Locate the cell with the specified text and output its [x, y] center coordinate. 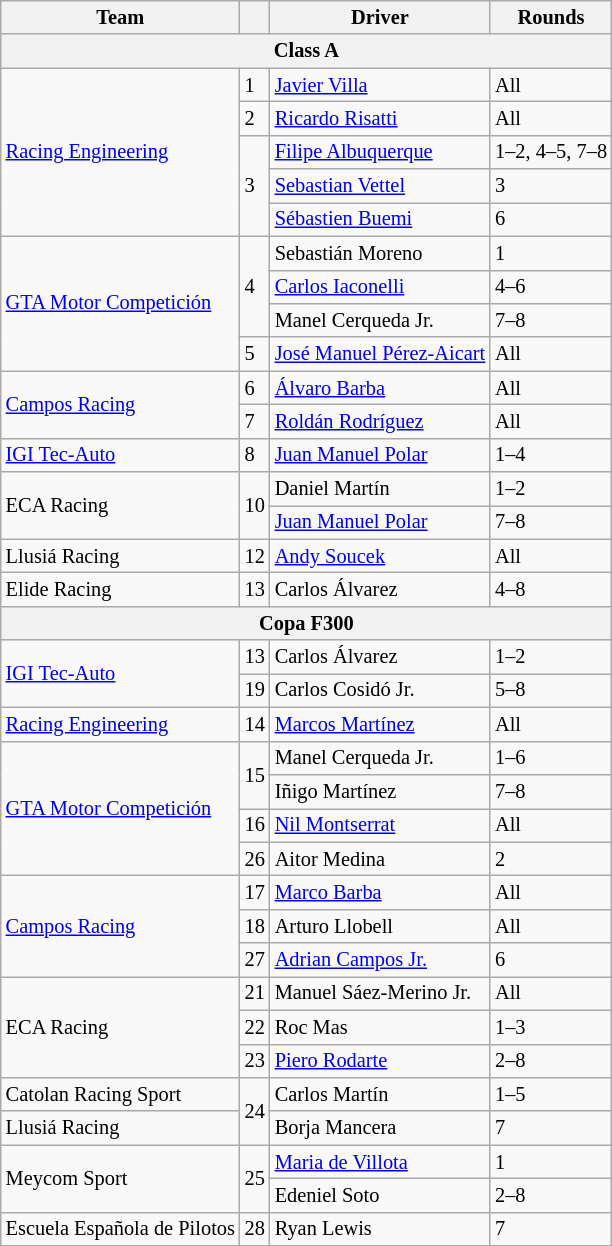
Sebastián Moreno [380, 253]
23 [255, 1061]
Marco Barba [380, 892]
8 [255, 455]
Catolan Racing Sport [120, 1094]
Carlos Martín [380, 1094]
Copa F300 [306, 623]
10 [255, 506]
5 [255, 354]
Daniel Martín [380, 489]
Piero Rodarte [380, 1061]
22 [255, 1027]
28 [255, 1229]
Sébastien Buemi [380, 219]
Carlos Cosidó Jr. [380, 690]
Ryan Lewis [380, 1229]
27 [255, 960]
Escuela Española de Pilotos [120, 1229]
Arturo Llobell [380, 926]
18 [255, 926]
Edeniel Soto [380, 1195]
1–2, 4–5, 7–8 [551, 152]
Javier Villa [380, 85]
19 [255, 690]
21 [255, 993]
Sebastian Vettel [380, 186]
Team [120, 17]
4 [255, 286]
Rounds [551, 17]
Roldán Rodríguez [380, 421]
12 [255, 556]
14 [255, 724]
Roc Mas [380, 1027]
26 [255, 859]
25 [255, 1178]
Manuel Sáez-Merino Jr. [380, 993]
1–3 [551, 1027]
1–5 [551, 1094]
Iñigo Martínez [380, 791]
Elide Racing [120, 589]
Carlos Iaconelli [380, 287]
Álvaro Barba [380, 388]
Driver [380, 17]
16 [255, 825]
5–8 [551, 690]
15 [255, 774]
1–4 [551, 455]
Maria de Villota [380, 1162]
4–6 [551, 287]
Meycom Sport [120, 1178]
Borja Mancera [380, 1128]
José Manuel Pérez-Aicart [380, 354]
1–6 [551, 758]
Nil Montserrat [380, 825]
Adrian Campos Jr. [380, 960]
Class A [306, 51]
Ricardo Risatti [380, 118]
Aitor Medina [380, 859]
Marcos Martínez [380, 724]
Filipe Albuquerque [380, 152]
24 [255, 1110]
4–8 [551, 589]
Andy Soucek [380, 556]
17 [255, 892]
